Return (X, Y) of the center of cell containing provided text 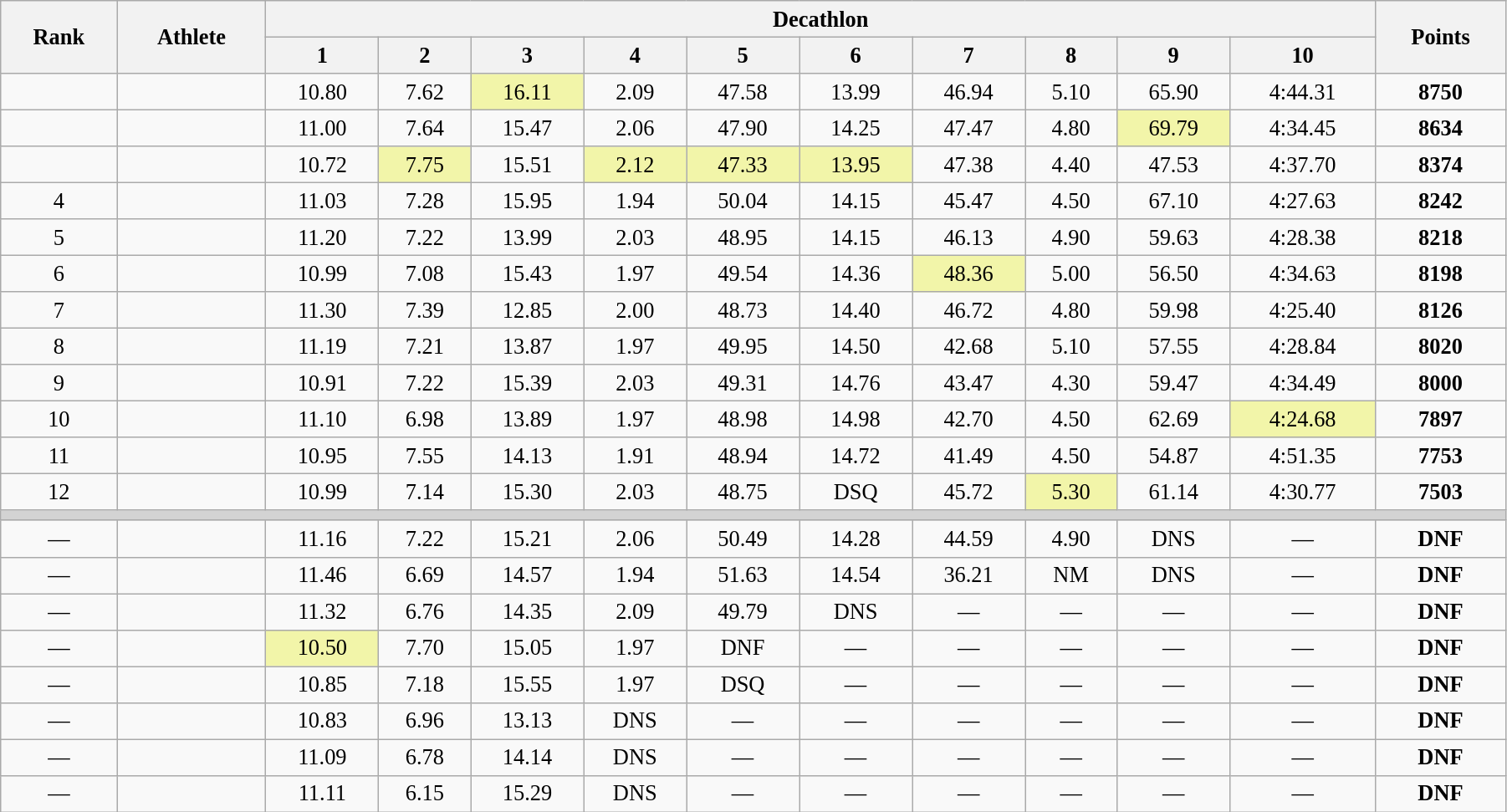
7.21 (425, 346)
45.47 (968, 201)
11.20 (323, 237)
NM (1071, 575)
61.14 (1174, 492)
13.89 (527, 419)
59.47 (1174, 383)
14.98 (856, 419)
Points (1440, 37)
15.29 (527, 794)
13.95 (856, 165)
8634 (1440, 128)
10.85 (323, 684)
7503 (1440, 492)
7.75 (425, 165)
12 (59, 492)
7.14 (425, 492)
13.13 (527, 721)
8000 (1440, 383)
14.13 (527, 456)
16.11 (527, 91)
11.46 (323, 575)
4:34.63 (1303, 273)
12.85 (527, 310)
7.28 (425, 201)
49.31 (743, 383)
48.73 (743, 310)
59.98 (1174, 310)
7.64 (425, 128)
Rank (59, 37)
6.98 (425, 419)
11.00 (323, 128)
14.36 (856, 273)
14.28 (856, 539)
54.87 (1174, 456)
14.35 (527, 611)
67.10 (1174, 201)
4:37.70 (1303, 165)
14.54 (856, 575)
47.38 (968, 165)
6.78 (425, 757)
7.55 (425, 456)
47.33 (743, 165)
8242 (1440, 201)
7.62 (425, 91)
8218 (1440, 237)
5.00 (1071, 273)
4:34.45 (1303, 128)
47.47 (968, 128)
4:44.31 (1303, 91)
4:25.40 (1303, 310)
7753 (1440, 456)
14.76 (856, 383)
8750 (1440, 91)
11.30 (323, 310)
14.50 (856, 346)
43.47 (968, 383)
11.11 (323, 794)
7897 (1440, 419)
56.50 (1174, 273)
42.70 (968, 419)
4:27.63 (1303, 201)
11.19 (323, 346)
8198 (1440, 273)
14.72 (856, 456)
11.03 (323, 201)
8020 (1440, 346)
49.54 (743, 273)
2.12 (636, 165)
4.40 (1071, 165)
7.39 (425, 310)
62.69 (1174, 419)
3 (527, 55)
46.94 (968, 91)
15.39 (527, 383)
Athlete (192, 37)
7.08 (425, 273)
4:28.84 (1303, 346)
8126 (1440, 310)
4:24.68 (1303, 419)
7.18 (425, 684)
51.63 (743, 575)
41.49 (968, 456)
4:34.49 (1303, 383)
10.91 (323, 383)
13.87 (527, 346)
1.91 (636, 456)
1 (323, 55)
4:28.38 (1303, 237)
4.30 (1071, 383)
11.09 (323, 757)
48.98 (743, 419)
10.95 (323, 456)
4:30.77 (1303, 492)
10.50 (323, 648)
45.72 (968, 492)
14.40 (856, 310)
49.95 (743, 346)
48.75 (743, 492)
57.55 (1174, 346)
14.57 (527, 575)
46.72 (968, 310)
15.05 (527, 648)
11.10 (323, 419)
7.70 (425, 648)
14.25 (856, 128)
10.72 (323, 165)
6.76 (425, 611)
48.36 (968, 273)
5.30 (1071, 492)
6.15 (425, 794)
10.80 (323, 91)
14.14 (527, 757)
11 (59, 456)
48.94 (743, 456)
49.79 (743, 611)
36.21 (968, 575)
10.83 (323, 721)
15.21 (527, 539)
47.90 (743, 128)
48.95 (743, 237)
15.51 (527, 165)
46.13 (968, 237)
47.53 (1174, 165)
11.32 (323, 611)
4:51.35 (1303, 456)
50.49 (743, 539)
50.04 (743, 201)
15.55 (527, 684)
47.58 (743, 91)
65.90 (1174, 91)
15.43 (527, 273)
8374 (1440, 165)
44.59 (968, 539)
42.68 (968, 346)
2.00 (636, 310)
59.63 (1174, 237)
6.96 (425, 721)
6.69 (425, 575)
15.47 (527, 128)
69.79 (1174, 128)
11.16 (323, 539)
2 (425, 55)
15.95 (527, 201)
15.30 (527, 492)
Decathlon (821, 18)
